Capture the cell that displays the provided text and extract its (x, y) central coordinate. 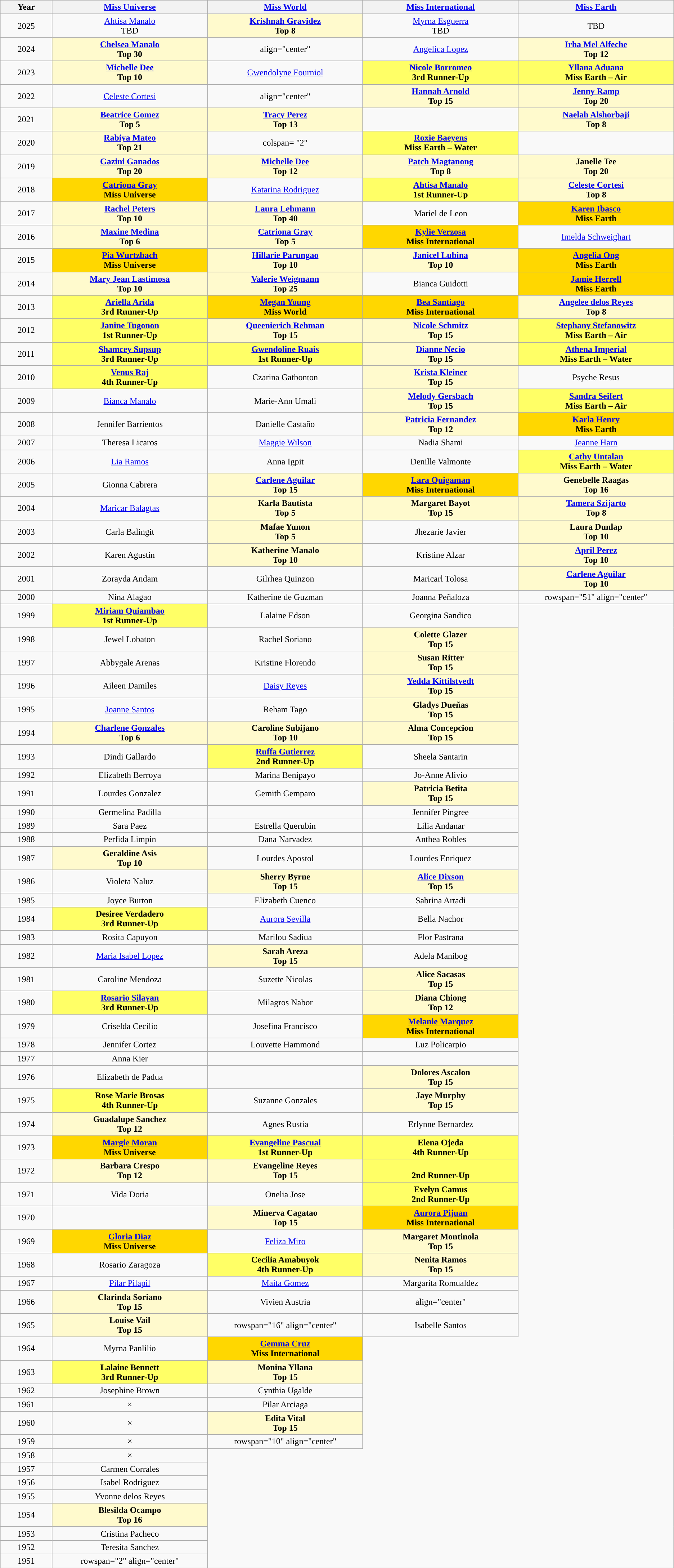
Pilar Arciaga (285, 1404)
2011 (26, 354)
Edita VitalTop 15 (285, 1423)
Perfida Limpin (130, 839)
Ruffa Gutierrez2nd Runner-Up (285, 757)
Carla Balingit (130, 532)
Kristine Florendo (285, 663)
Elena Ojeda4th Runner-Up (441, 1147)
Gwendoline Ruais 1st Runner-Up (285, 354)
Yllana Aduana Miss Earth – Air (596, 73)
1986 (26, 881)
2017 (26, 213)
Elizabeth Cuenco (285, 900)
2nd Runner-Up (441, 1171)
rowspan="51" align="center" (596, 597)
Adela Manibog (441, 955)
Gionna Cabrera (130, 485)
1958 (26, 1455)
Imelda Schweighart (596, 236)
Jenny Ramp Top 20 (596, 96)
Karen IbascoMiss Earth (596, 213)
Lourdes Gonzalez (130, 793)
Josephine Brown (130, 1391)
Sabrina Artadi (441, 900)
Mafae Yunon Top 5 (285, 532)
Athena Imperial Miss Earth – Water (596, 354)
2018 (26, 190)
1955 (26, 1496)
2021 (26, 120)
Anna Kier (130, 1059)
Alice SacasasTop 15 (441, 979)
Danielle Castaño (285, 424)
Maricar Balagtas (130, 508)
Marina Benipayo (285, 775)
Aurora PijuanMiss International (441, 1218)
Milagros Nabor (285, 1003)
1980 (26, 1003)
1963 (26, 1372)
Myrna Panlilio (130, 1349)
Chelsea ManaloTop 30 (130, 49)
Cristina Pacheco (130, 1533)
Dindi Gallardo (130, 757)
Theresa Licaros (130, 443)
Jeanne Harn (596, 443)
Rachel Peters Top 10 (130, 213)
1966 (26, 1301)
Tamera Szijarto Top 8 (596, 508)
Rachel Soriano (285, 639)
1994 (26, 733)
Sandra Seifert Miss Earth – Air (596, 401)
Reham Tago (285, 710)
Margaret MontinolaTop 15 (441, 1241)
Nina Alagao (130, 597)
2013 (26, 307)
1954 (26, 1515)
Gladys DueñasTop 15 (441, 710)
Genebelle Raagas Top 16 (596, 485)
Marilou Sadiua (285, 937)
1977 (26, 1059)
Shamcey Supsup 3rd Runner-Up (130, 354)
Naelah AlshorbajiTop 8 (596, 120)
Melody Gersbach Top 15 (441, 401)
Maita Gomez (285, 1283)
Jennifer Cortez (130, 1045)
Celeste Cortesi (130, 96)
Gilrhea Quinzon (285, 579)
2023 (26, 73)
1952 (26, 1547)
rowspan="16" align="center" (285, 1325)
Miss Earth (596, 7)
1995 (26, 710)
Cathy Untalan Miss Earth – Water (596, 461)
1982 (26, 955)
Bella Nachor (441, 919)
1999 (26, 615)
Evelyn Camus2nd Runner-Up (441, 1194)
Celeste Cortesi Top 8 (596, 190)
Lourdes Apostol (285, 858)
Aileen Damiles (130, 686)
2006 (26, 461)
Bea Santiago Miss International (441, 307)
2008 (26, 424)
Margarita Romualdez (441, 1283)
Venus Raj 4th Runner-Up (130, 378)
Maxine Medina Top 6 (130, 236)
Katherine Manalo Top 10 (285, 555)
1989 (26, 826)
Jo-Anne Alivio (441, 775)
Zorayda Andam (130, 579)
Bianca Manalo (130, 401)
1993 (26, 757)
Janicel Lubina Top 10 (441, 260)
Denille Valmonte (441, 461)
Charlene GonzalesTop 6 (130, 733)
Luz Policarpio (441, 1045)
1968 (26, 1265)
Diana Chiong Top 12 (441, 1003)
Jewel Lobaton (130, 639)
Krista Kleiner Top 15 (441, 378)
Laura Lehmann Top 40 (285, 213)
2010 (26, 378)
2000 (26, 597)
Geraldine AsisTop 10 (130, 858)
Anthea Robles (441, 839)
Michelle DeeTop 10 (130, 73)
1960 (26, 1423)
Mary Jean Lastimosa Top 10 (130, 283)
Joanna Peñaloza (441, 597)
Dolores AscalonTop 15 (441, 1077)
Colette Glazer Top 15 (441, 639)
Clarinda SorianoTop 15 (130, 1301)
1975 (26, 1100)
Year (26, 7)
Minerva CagataoTop 15 (285, 1218)
Gwendolyne Fourniol (285, 73)
1997 (26, 663)
Dianne Necio Top 15 (441, 354)
Sarah ArezaTop 15 (285, 955)
1957 (26, 1469)
Elizabeth de Padua (130, 1077)
Blesilda OcampoTop 16 (130, 1515)
Vivien Austria (285, 1301)
Janelle Tee Top 20 (596, 166)
Hannah ArnoldTop 15 (441, 96)
Irha Mel Alfeche Top 12 (596, 49)
Erlynne Bernardez (441, 1124)
Janine Tugonon 1st Runner-Up (130, 331)
Catriona GrayMiss Universe (130, 190)
Jennifer Pingree (441, 812)
rowspan="2" align="center" (130, 1561)
2014 (26, 283)
1965 (26, 1325)
2012 (26, 331)
1985 (26, 900)
April Perez Top 10 (596, 555)
1961 (26, 1404)
Onelia Jose (285, 1194)
Catriona Gray Top 5 (285, 236)
1956 (26, 1483)
Patch Magtanong Top 8 (441, 166)
rowspan="10" align="center" (285, 1442)
Suzanne Gonzales (285, 1100)
1996 (26, 686)
Susan RitterTop 15 (441, 663)
colspan= "2" (285, 143)
2002 (26, 555)
Rosario Zaragoza (130, 1265)
Lilia Andanar (441, 826)
Myrna EsguerraTBD (441, 26)
Rabiya Mateo Top 21 (130, 143)
1971 (26, 1194)
Estrella Querubin (285, 826)
2016 (26, 236)
Jhezarie Javier (441, 532)
Ahtisa Manalo 1st Runner-Up (441, 190)
2009 (26, 401)
Kristine Alzar (441, 555)
Margie MoranMiss Universe (130, 1147)
Desiree Verdadero3rd Runner-Up (130, 919)
Angelica Lopez (441, 49)
1992 (26, 775)
Miss International (441, 7)
Maricarl Tolosa (441, 579)
1990 (26, 812)
2019 (26, 166)
1988 (26, 839)
Karla Henry Miss Earth (596, 424)
2025 (26, 26)
Josefina Francisco (285, 1026)
Katherine de Guzman (285, 597)
Nicole Borromeo3rd Runner-Up (441, 73)
Aurora Sevilla (285, 919)
Miss World (285, 7)
1967 (26, 1283)
Cynthia Ugalde (285, 1391)
1962 (26, 1391)
Elizabeth Berroya (130, 775)
Gazini GanadosTop 20 (130, 166)
Tracy Perez Top 13 (285, 120)
Mariel de Leon (441, 213)
Rose Marie Brosas4th Runner-Up (130, 1100)
Maggie Wilson (285, 443)
1959 (26, 1442)
Alice DixsonTop 15 (441, 881)
Gemith Gemparo (285, 793)
2015 (26, 260)
Caroline SubijanoTop 10 (285, 733)
1972 (26, 1171)
TBD (596, 26)
Miss Universe (130, 7)
Cecilia Amabuyok4th Runner-Up (285, 1265)
Abbygale Arenas (130, 663)
Germelina Padilla (130, 812)
Angelee delos Reyes Top 8 (596, 307)
Maria Isabel Lopez (130, 955)
Isabelle Santos (441, 1325)
1984 (26, 919)
2020 (26, 143)
Vida Doria (130, 1194)
1973 (26, 1147)
Rosario Silayan3rd Runner-Up (130, 1003)
1970 (26, 1218)
Suzette Nicolas (285, 979)
Evangeline Pascual1st Runner-Up (285, 1147)
1987 (26, 858)
2003 (26, 532)
Kylie VerzosaMiss International (441, 236)
Isabel Rodriguez (130, 1483)
Katarina Rodriguez (285, 190)
1951 (26, 1561)
Lia Ramos (130, 461)
Patricia Fernandez Top 12 (441, 424)
2004 (26, 508)
1983 (26, 937)
Carlene Aguilar Top 15 (285, 485)
Valerie Weigmann Top 25 (285, 283)
Beatrice GomezTop 5 (130, 120)
Bianca Guidotti (441, 283)
Laura Dunlap Top 10 (596, 532)
Karen Agustin (130, 555)
Evangeline ReyesTop 15 (285, 1171)
Queenierich Rehman Top 15 (285, 331)
Barbara CrespoTop 12 (130, 1171)
2001 (26, 579)
Rosita Capuyon (130, 937)
Gloria DiazMiss Universe (130, 1241)
Anna Igpit (285, 461)
Pia Wurtzbach Miss Universe (130, 260)
1969 (26, 1241)
2022 (26, 96)
Margaret Bayot Top 15 (441, 508)
Nicole Schmitz Top 15 (441, 331)
Lara Quigaman Miss International (441, 485)
Marie-Ann Umali (285, 401)
1976 (26, 1077)
Violeta Naluz (130, 881)
Daisy Reyes (285, 686)
Flor Pastrana (441, 937)
Ariella Arida 3rd Runner-Up (130, 307)
Agnes Rustia (285, 1124)
1974 (26, 1124)
Dana Narvadez (285, 839)
Sara Paez (130, 826)
Michelle Dee Top 12 (285, 166)
Caroline Mendoza (130, 979)
1979 (26, 1026)
Czarina Gatbonton (285, 378)
Stephany Stefanowitz Miss Earth – Air (596, 331)
Jamie HerrellMiss Earth (596, 283)
Monina YllanaTop 15 (285, 1372)
Lalaine Bennett3rd Runner-Up (130, 1372)
Jennifer Barrientos (130, 424)
Louise VailTop 15 (130, 1325)
Guadalupe SanchezTop 12 (130, 1124)
2007 (26, 443)
Alma ConcepcionTop 15 (441, 733)
Karla Bautista Top 5 (285, 508)
Roxie Baeyens Miss Earth – Water (441, 143)
Louvette Hammond (285, 1045)
Feliza Miro (285, 1241)
2005 (26, 485)
Yedda KittilstvedtTop 15 (441, 686)
Joyce Burton (130, 900)
Megan YoungMiss World (285, 307)
Criselda Cecilio (130, 1026)
1991 (26, 793)
Hillarie Parungao Top 10 (285, 260)
Georgina Sandico (441, 615)
1953 (26, 1533)
Ahtisa Manalo TBD (130, 26)
Nadia Shami (441, 443)
Krishnah Gravidez Top 8 (285, 26)
Miriam Quiambao 1st Runner-Up (130, 615)
Nenita RamosTop 15 (441, 1265)
1964 (26, 1349)
2024 (26, 49)
Jaye MurphyTop 15 (441, 1100)
Psyche Resus (596, 378)
1981 (26, 979)
Carmen Corrales (130, 1469)
Teresita Sanchez (130, 1547)
Lalaine Edson (285, 615)
Sherry ByrneTop 15 (285, 881)
1978 (26, 1045)
Carlene Aguilar Top 10 (596, 579)
Gemma CruzMiss International (285, 1349)
Melanie MarquezMiss International (441, 1026)
1998 (26, 639)
Angelia Ong Miss Earth (596, 260)
Lourdes Enriquez (441, 858)
Yvonne delos Reyes (130, 1496)
Pilar Pilapil (130, 1283)
Sheela Santarin (441, 757)
Joanne Santos (130, 710)
Patricia BetitaTop 15 (441, 793)
